Scan for the cell matching the given text and deliver its (x, y) coordinate at center. 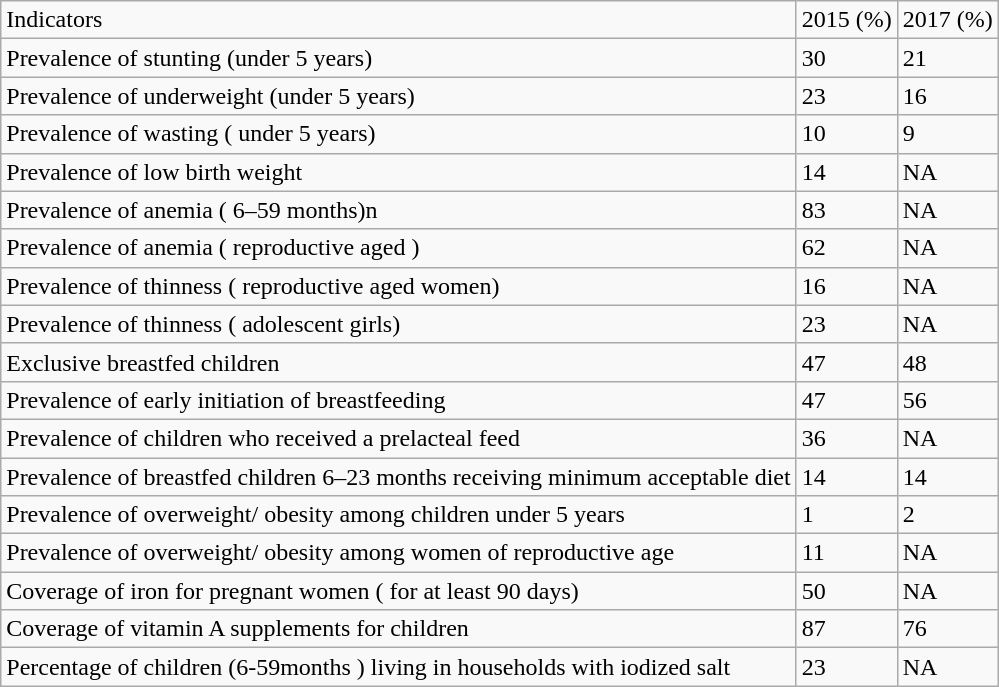
2 (948, 515)
1 (846, 515)
Prevalence of early initiation of breastfeeding (398, 400)
Prevalence of underweight (under 5 years) (398, 96)
62 (846, 248)
11 (846, 553)
2017 (%) (948, 20)
Coverage of vitamin A supplements for children (398, 629)
83 (846, 210)
Coverage of iron for pregnant women ( for at least 90 days) (398, 591)
50 (846, 591)
56 (948, 400)
Prevalence of overweight/ obesity among women of reproductive age (398, 553)
Prevalence of low birth weight (398, 172)
Prevalence of breastfed children 6–23 months receiving minimum acceptable diet (398, 477)
Prevalence of thinness ( reproductive aged women) (398, 286)
21 (948, 58)
Percentage of children (6-59months ) living in households with iodized salt (398, 667)
Indicators (398, 20)
36 (846, 438)
87 (846, 629)
Prevalence of stunting (under 5 years) (398, 58)
2015 (%) (846, 20)
48 (948, 362)
9 (948, 134)
Exclusive breastfed children (398, 362)
Prevalence of children who received a prelacteal feed (398, 438)
Prevalence of overweight/ obesity among children under 5 years (398, 515)
30 (846, 58)
Prevalence of anemia ( reproductive aged ) (398, 248)
76 (948, 629)
Prevalence of thinness ( adolescent girls) (398, 324)
Prevalence of anemia ( 6–59 months)n (398, 210)
10 (846, 134)
Prevalence of wasting ( under 5 years) (398, 134)
